Capture the cell that displays the provided text and extract its [x, y] central coordinate. 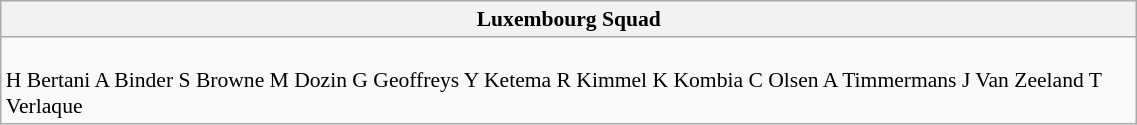
Luxembourg Squad [569, 19]
H Bertani A Binder S Browne M Dozin G Geoffreys Y Ketema R Kimmel K Kombia C Olsen A Timmermans J Van Zeeland T Verlaque [569, 80]
